Return the [X, Y] coordinate for the center point of the cell that contains the specified text.  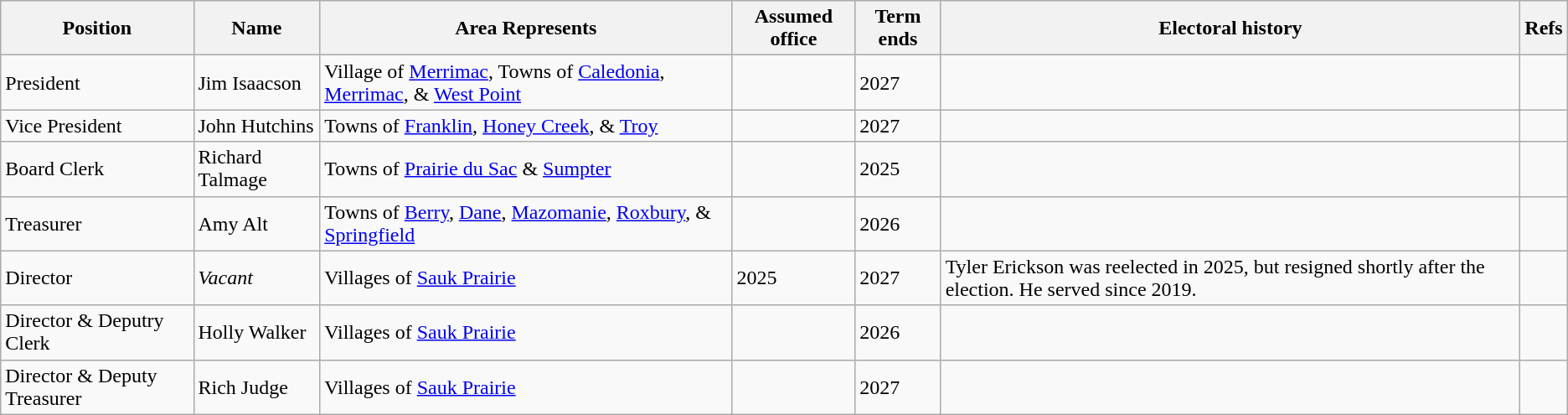
Holly Walker [256, 332]
Village of Merrimac, Towns of Caledonia, Merrimac, & West Point [526, 82]
Board Clerk [97, 169]
Towns of Berry, Dane, Mazomanie, Roxbury, & Springfield [526, 223]
Vacant [256, 278]
Electoral history [1230, 29]
John Hutchins [256, 126]
Tyler Erickson was reelected in 2025, but resigned shortly after the election. He served since 2019. [1230, 278]
President [97, 82]
Amy Alt [256, 223]
Towns of Franklin, Honey Creek, & Troy [526, 126]
Assumed office [794, 29]
Treasurer [97, 223]
Refs [1544, 29]
Director & Deputy Treasurer [97, 387]
Towns of Prairie du Sac & Sumpter [526, 169]
Term ends [898, 29]
Rich Judge [256, 387]
Area Represents [526, 29]
Director & Deputry Clerk [97, 332]
Director [97, 278]
Name [256, 29]
Position [97, 29]
Richard Talmage [256, 169]
Vice President [97, 126]
Jim Isaacson [256, 82]
